Pinpoint the cell where the given text exists, returning its (X, Y) midpoint coordinate. 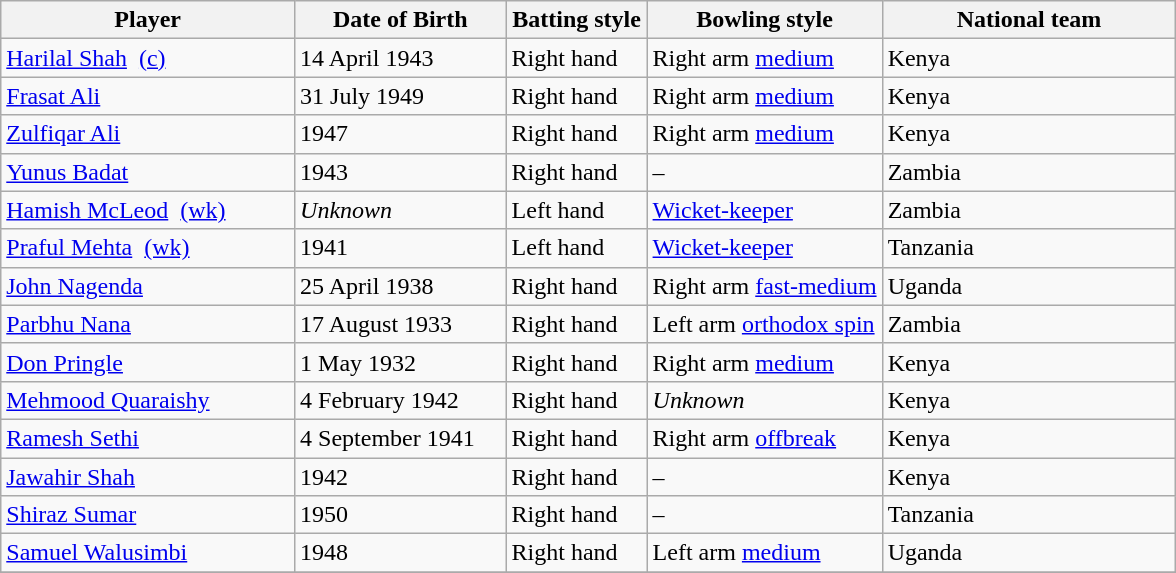
Zulfiqar Ali (148, 134)
4 September 1941 (401, 438)
Mehmood Quaraishy (148, 400)
31 July 1949 (401, 96)
Jawahir Shah (148, 477)
Frasat Ali (148, 96)
1948 (401, 553)
Don Pringle (148, 362)
Hamish McLeod (wk) (148, 210)
Yunus Badat (148, 172)
Ramesh Sethi (148, 438)
Batting style (576, 20)
1947 (401, 134)
25 April 1938 (401, 286)
4 February 1942 (401, 400)
17 August 1933 (401, 324)
Praful Mehta (wk) (148, 248)
1943 (401, 172)
Shiraz Sumar (148, 515)
Left arm medium (764, 553)
1950 (401, 515)
1942 (401, 477)
Right arm offbreak (764, 438)
Date of Birth (401, 20)
Harilal Shah (c) (148, 58)
14 April 1943 (401, 58)
Samuel Walusimbi (148, 553)
1 May 1932 (401, 362)
Left arm orthodox spin (764, 324)
Player (148, 20)
National team (1029, 20)
1941 (401, 248)
Bowling style (764, 20)
Right arm fast-medium (764, 286)
Parbhu Nana (148, 324)
John Nagenda (148, 286)
